Search for the cell housing the specified text and yield its (x, y) center coordinate. 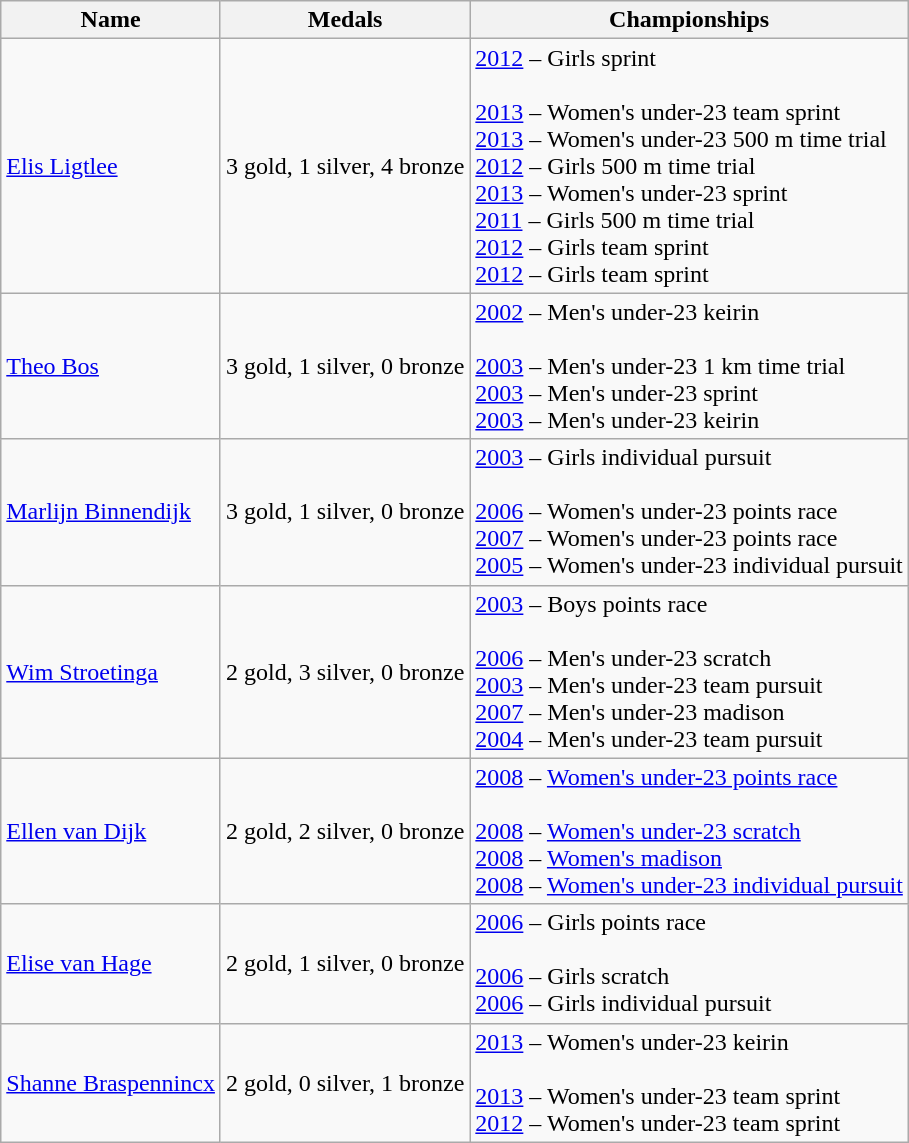
2 gold, 2 silver, 0 bronze (344, 831)
2 gold, 1 silver, 0 bronze (344, 964)
2003 – Girls individual pursuit 2006 – Women's under-23 points race 2007 – Women's under-23 points race 2005 – Women's under-23 individual pursuit (690, 512)
2006 – Girls points race 2006 – Girls scratch 2006 – Girls individual pursuit (690, 964)
2002 – Men's under-23 keirin 2003 – Men's under-23 1 km time trial 2003 – Men's under-23 sprint 2003 – Men's under-23 keirin (690, 366)
Theo Bos (111, 366)
Shanne Braspennincx (111, 1082)
3 gold, 1 silver, 4 bronze (344, 166)
Ellen van Dijk (111, 831)
Championships (690, 20)
2 gold, 0 silver, 1 bronze (344, 1082)
Name (111, 20)
Elise van Hage (111, 964)
2 gold, 3 silver, 0 bronze (344, 672)
Marlijn Binnendijk (111, 512)
Elis Ligtlee (111, 166)
Medals (344, 20)
Wim Stroetinga (111, 672)
2013 – Women's under-23 keirin 2013 – Women's under-23 team sprint 2012 – Women's under-23 team sprint (690, 1082)
2008 – Women's under-23 points race 2008 – Women's under-23 scratch 2008 – Women's madison 2008 – Women's under-23 individual pursuit (690, 831)
